For the text-containing cell, return its midpoint in [x, y] coordinate format. 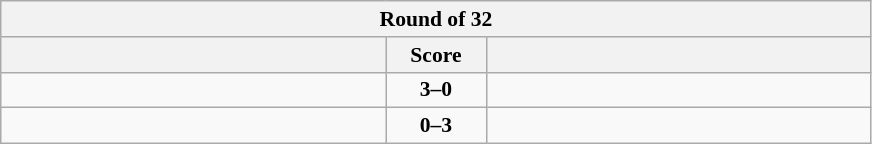
0–3 [436, 126]
3–0 [436, 90]
Round of 32 [436, 19]
Score [436, 55]
